Identify which cell holds the provided text, then report its [X, Y] central coordinate. 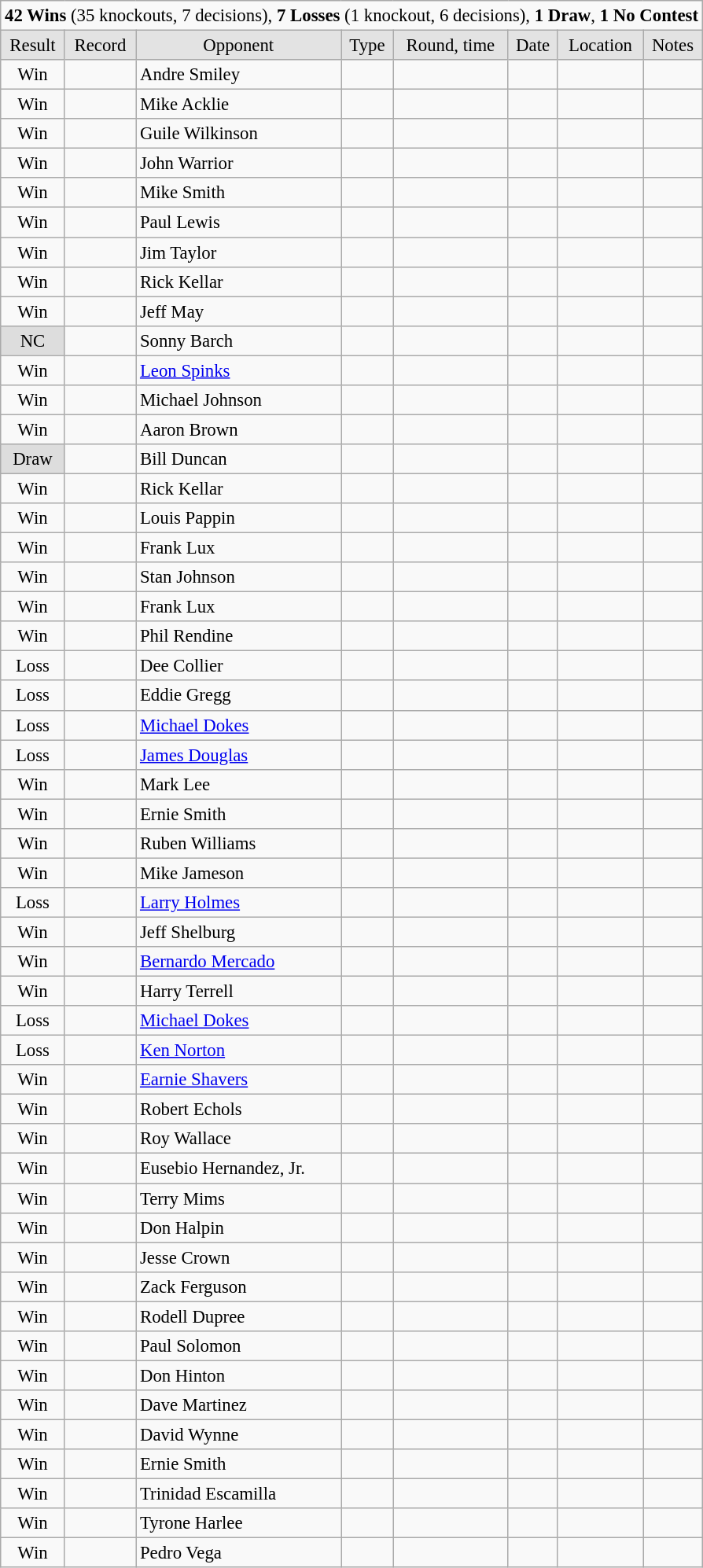
Mike Acklie [239, 105]
Bill Duncan [239, 459]
42 Wins (35 knockouts, 7 decisions), 7 Losses (1 knockout, 6 decisions), 1 Draw, 1 No Contest [352, 16]
Leon Spinks [239, 370]
Roy Wallace [239, 1139]
Larry Holmes [239, 903]
NC [33, 340]
Tyrone Harlee [239, 1523]
Harry Terrell [239, 991]
Aaron Brown [239, 429]
Mike Smith [239, 193]
Jeff Shelburg [239, 932]
Andre Smiley [239, 75]
Opponent [239, 45]
Louis Pappin [239, 518]
Robert Echols [239, 1110]
Jeff May [239, 311]
Type [367, 45]
Date [533, 45]
Notes [673, 45]
Guile Wilkinson [239, 134]
Ken Norton [239, 1051]
Result [33, 45]
Bernardo Mercado [239, 962]
Dee Collier [239, 666]
Don Hinton [239, 1375]
Dave Martinez [239, 1405]
Sonny Barch [239, 340]
Don Halpin [239, 1228]
Eusebio Hernandez, Jr. [239, 1169]
Mark Lee [239, 784]
Earnie Shavers [239, 1080]
Ruben Williams [239, 843]
Jim Taylor [239, 252]
Pedro Vega [239, 1553]
Record [100, 45]
James Douglas [239, 755]
Eddie Gregg [239, 695]
Stan Johnson [239, 577]
John Warrior [239, 164]
David Wynne [239, 1434]
Round, time [451, 45]
Draw [33, 459]
Location [600, 45]
Jesse Crown [239, 1257]
Paul Lewis [239, 223]
Paul Solomon [239, 1345]
Trinidad Escamilla [239, 1493]
Rodell Dupree [239, 1316]
Terry Mims [239, 1198]
Michael Johnson [239, 399]
Phil Rendine [239, 636]
Zack Ferguson [239, 1286]
Mike Jameson [239, 873]
